Search for the cell housing the specified text and yield its [X, Y] center coordinate. 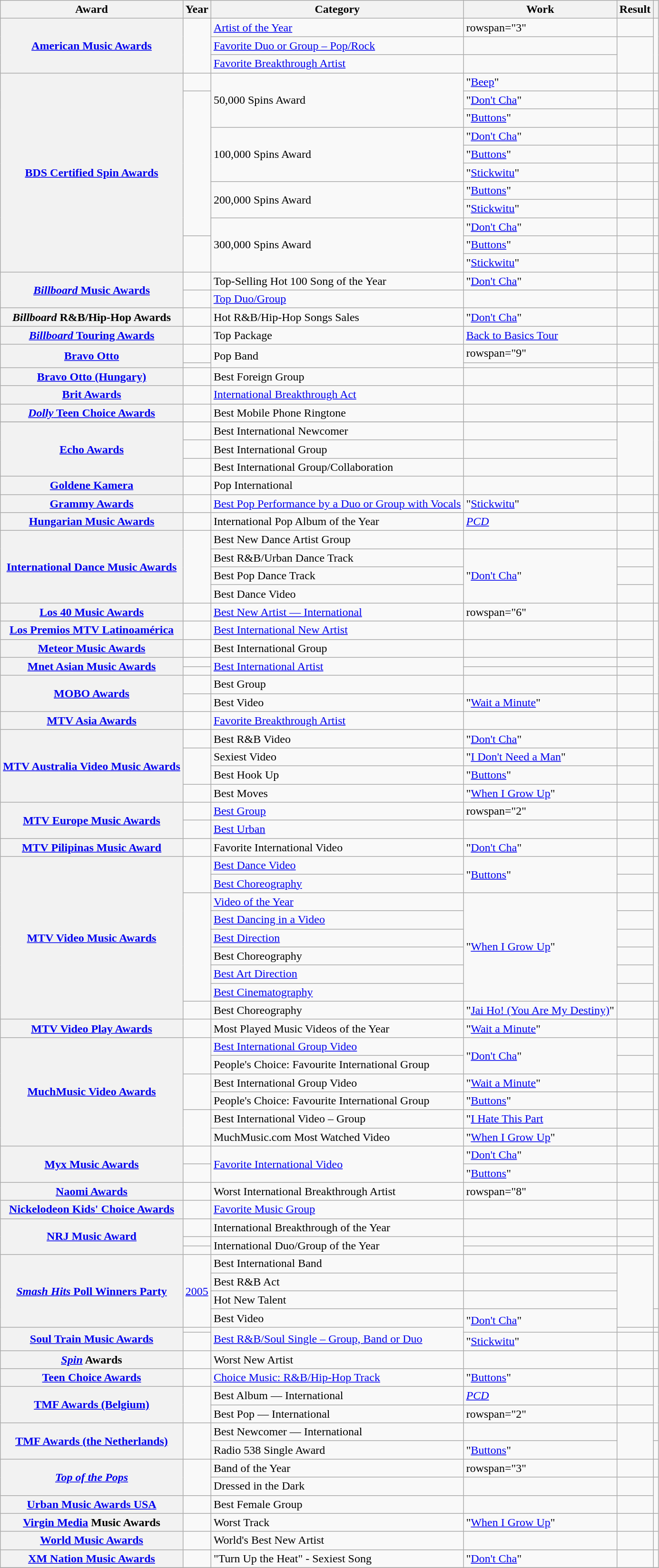
Radio 538 Single Award [337, 1450]
World's Best New Artist [337, 1540]
Worst New Artist [337, 1360]
Top Duo/Group [337, 299]
Billboard Touring Awards [92, 335]
200,000 Spins Award [337, 199]
International Breakthrough of the Year [337, 1227]
Best R&B Act [337, 1282]
Dressed in the Dark [337, 1486]
Los 40 Music Awards [92, 612]
50,000 Spins Award [337, 100]
Pop Band [337, 356]
XM Nation Music Awards [92, 1558]
Best New Artist — International [337, 612]
MTV Pilipinas Music Award [92, 847]
Smash Hits Poll Winners Party [92, 1291]
Best New Dance Artist Group [337, 540]
2005 [197, 1291]
Brit Awards [92, 395]
Best Urban [337, 829]
Billboard Music Awards [92, 290]
TMF Awards (Belgium) [92, 1405]
Result [635, 10]
Best R&B/Urban Dance Track [337, 558]
Back to Basics Tour [540, 335]
International Duo/Group of the Year [337, 1246]
Artist of the Year [337, 28]
Hungarian Music Awards [92, 522]
MuchMusic Video Awards [92, 1091]
Virgin Media Music Awards [92, 1522]
Pop International [337, 485]
Best Pop Dance Track [337, 576]
Favorite Music Group [337, 1209]
MTV Video Music Awards [92, 938]
Year [197, 10]
American Music Awards [92, 46]
BDS Certified Spin Awards [92, 172]
Urban Music Awards USA [92, 1504]
Best Female Group [337, 1504]
100,000 Spins Award [337, 154]
"Turn Up the Heat" - Sexiest Song [337, 1558]
Meteor Music Awards [92, 648]
Best International New Artist [337, 630]
Best Pop — International [337, 1414]
Favorite Duo or Group – Pop/Rock [337, 46]
Best Art Direction [337, 974]
Billboard R&B/Hip-Hop Awards [92, 317]
Best Dancing in a Video [337, 920]
Sexiest Video [337, 757]
"I Don't Need a Man" [540, 757]
Hot R&B/Hip-Hop Songs Sales [337, 317]
Best Newcomer — International [337, 1432]
Best International Newcomer [337, 431]
Los Premios MTV Latinoamérica [92, 630]
TMF Awards (the Netherlands) [92, 1441]
MOBO Awards [92, 693]
Bravo Otto (Hungary) [92, 377]
Teen Choice Awards [92, 1378]
Best Hook Up [337, 775]
Best Album — International [337, 1396]
Band of the Year [337, 1468]
MTV Video Play Awards [92, 1028]
Best Mobile Phone Ringtone [337, 413]
MTV Asia Awards [92, 721]
International Dance Music Awards [92, 567]
Worst Track [337, 1522]
Best R&B/Soul Single – Group, Band or Duo [337, 1338]
Soul Train Music Awards [92, 1338]
International Pop Album of the Year [337, 522]
Hot New Talent [337, 1300]
rowspan="6" [540, 612]
Best International Video – Group [337, 1119]
Best International Band [337, 1264]
300,000 Spins Award [337, 245]
Top Package [337, 335]
International Breakthrough Act [337, 395]
Award [92, 10]
Spin Awards [92, 1360]
Nickelodeon Kids' Choice Awards [92, 1209]
Best International Artist [337, 666]
MTV Europe Music Awards [92, 820]
Myx Music Awards [92, 1164]
Best Foreign Group [337, 377]
Mnet Asian Music Awards [92, 666]
rowspan="8" [540, 1191]
Best International Group/Collaboration [337, 467]
Best Direction [337, 938]
Best Cinematography [337, 992]
Work [540, 10]
"I Hate This Part [540, 1119]
Grammy Awards [92, 504]
Top of the Pops [92, 1477]
Most Played Music Videos of the Year [337, 1028]
Dolly Teen Choice Awards [92, 413]
"Jai Ho! (You Are My Destiny)" [540, 1010]
Echo Awards [92, 449]
Naomi Awards [92, 1191]
Worst International Breakthrough Artist [337, 1191]
Best Moves [337, 793]
Bravo Otto [92, 356]
Category [337, 10]
"Beep" [540, 82]
Video of the Year [337, 902]
World Music Awards [92, 1540]
rowspan="9" [540, 353]
Best Pop Performance by a Duo or Group with Vocals [337, 504]
Goldene Kamera [92, 485]
Best R&B Video [337, 739]
MTV Australia Video Music Awards [92, 766]
Top-Selling Hot 100 Song of the Year [337, 281]
Choice Music: R&B/Hip-Hop Track [337, 1378]
NRJ Music Award [92, 1237]
MuchMusic.com Most Watched Video [337, 1137]
